Detect which cell encompasses the target text, then output its (X, Y) center coordinate. 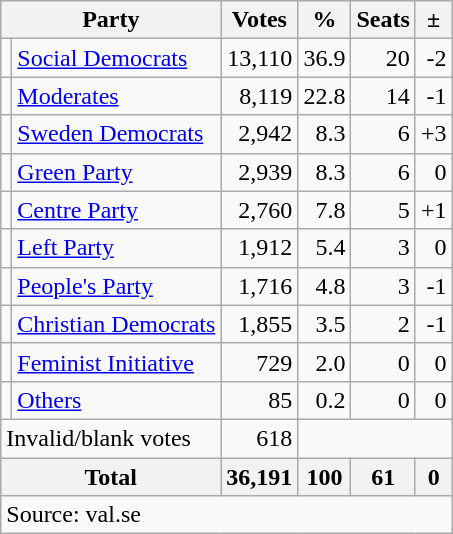
Seats (383, 20)
5 (383, 210)
22.8 (324, 96)
61 (383, 477)
7.8 (324, 210)
618 (260, 438)
1,716 (260, 286)
2 (383, 324)
Source: val.se (226, 515)
729 (260, 362)
Total (111, 477)
Centre Party (116, 210)
5.4 (324, 248)
2,939 (260, 172)
± (434, 20)
People's Party (116, 286)
4.8 (324, 286)
Invalid/blank votes (111, 438)
20 (383, 58)
1,855 (260, 324)
Sweden Democrats (116, 134)
36.9 (324, 58)
85 (260, 400)
2.0 (324, 362)
Christian Democrats (116, 324)
Left Party (116, 248)
2,760 (260, 210)
+3 (434, 134)
14 (383, 96)
Social Democrats (116, 58)
Moderates (116, 96)
-2 (434, 58)
36,191 (260, 477)
1,912 (260, 248)
13,110 (260, 58)
8,119 (260, 96)
100 (324, 477)
Others (116, 400)
Green Party (116, 172)
Party (111, 20)
Votes (260, 20)
0.2 (324, 400)
2,942 (260, 134)
% (324, 20)
3.5 (324, 324)
Feminist Initiative (116, 362)
+1 (434, 210)
